Pinpoint the cell where the given text exists, returning its [x, y] midpoint coordinate. 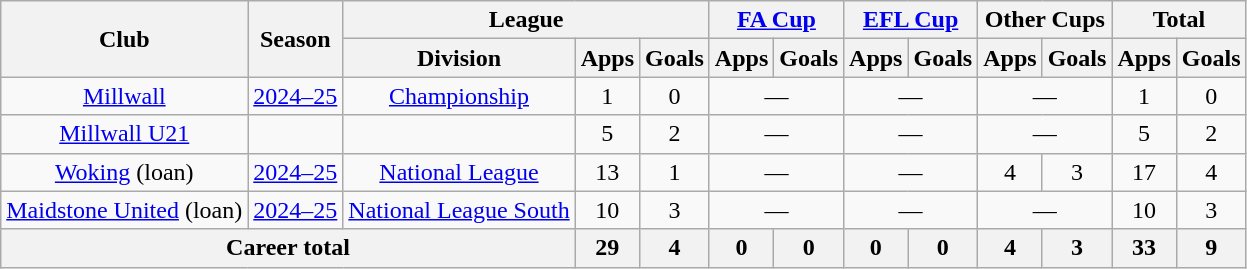
FA Cup [776, 20]
Total [1179, 20]
National League South [459, 210]
EFL Cup [911, 20]
9 [1211, 248]
17 [1144, 172]
Season [296, 39]
Woking (loan) [124, 172]
Division [459, 58]
National League [459, 172]
Maidstone United (loan) [124, 210]
29 [607, 248]
League [526, 20]
33 [1144, 248]
Other Cups [1045, 20]
Championship [459, 96]
Millwall U21 [124, 134]
Career total [288, 248]
13 [607, 172]
Club [124, 39]
Millwall [124, 96]
